Return (x, y) of the center of cell containing provided text 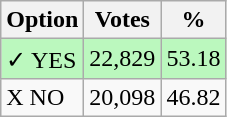
46.82 (194, 97)
Votes (122, 20)
22,829 (122, 59)
20,098 (122, 97)
✓ YES (42, 59)
Option (42, 20)
% (194, 20)
53.18 (194, 59)
X NO (42, 97)
